Capture the cell that displays the provided text and extract its (X, Y) central coordinate. 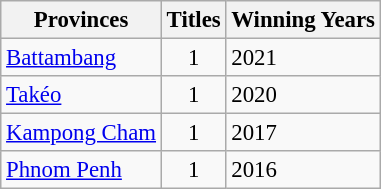
Provinces (82, 20)
Battambang (82, 58)
Titles (194, 20)
Takéo (82, 95)
2021 (303, 58)
2017 (303, 133)
Kampong Cham (82, 133)
2016 (303, 170)
Winning Years (303, 20)
2020 (303, 95)
Phnom Penh (82, 170)
